Extract the (X, Y) coordinate from the center of the cell holding the provided text.  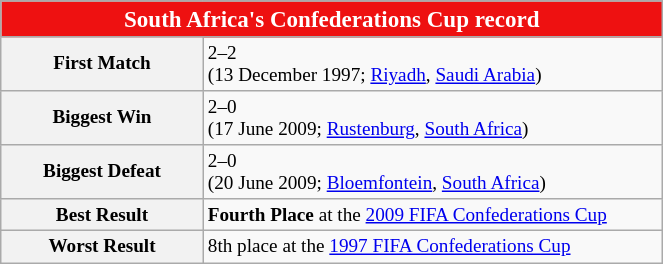
8th place at the 1997 FIFA Confederations Cup (433, 247)
Biggest Defeat (102, 172)
Biggest Win (102, 118)
2–0 (17 June 2009; Rustenburg, South Africa) (433, 118)
First Match (102, 64)
Fourth Place at the 2009 FIFA Confederations Cup (433, 215)
South Africa's Confederations Cup record (332, 19)
Best Result (102, 215)
Worst Result (102, 247)
2–2 (13 December 1997; Riyadh, Saudi Arabia) (433, 64)
2–0 (20 June 2009; Bloemfontein, South Africa) (433, 172)
